Pinpoint the cell where the given text exists, returning its (X, Y) midpoint coordinate. 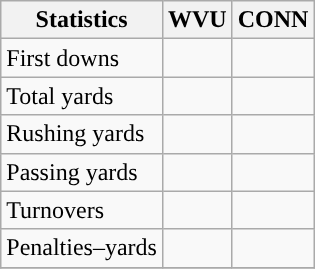
Total yards (82, 96)
Statistics (82, 20)
Rushing yards (82, 134)
Passing yards (82, 172)
CONN (273, 20)
Turnovers (82, 210)
WVU (197, 20)
Penalties–yards (82, 248)
First downs (82, 58)
